For the text-containing cell, return its midpoint in [X, Y] coordinate format. 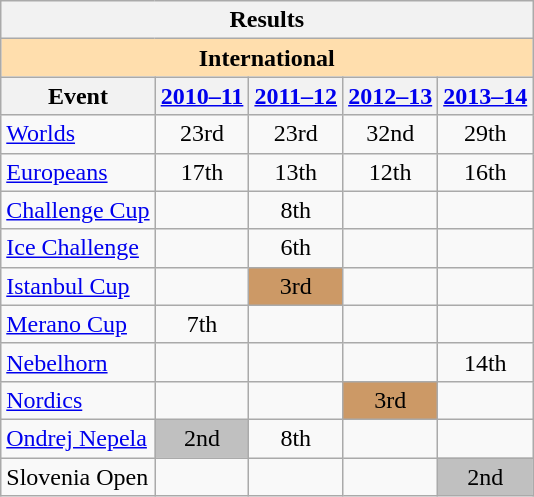
17th [202, 172]
Challenge Cup [78, 210]
Results [267, 20]
Ice Challenge [78, 248]
12th [390, 172]
Ondrej Nepela [78, 438]
2012–13 [390, 96]
Europeans [78, 172]
6th [296, 248]
Nebelhorn [78, 362]
29th [486, 134]
Event [78, 96]
2013–14 [486, 96]
Worlds [78, 134]
13th [296, 172]
14th [486, 362]
Slovenia Open [78, 477]
32nd [390, 134]
International [267, 58]
16th [486, 172]
7th [202, 324]
Merano Cup [78, 324]
Istanbul Cup [78, 286]
Nordics [78, 400]
2011–12 [296, 96]
2010–11 [202, 96]
